Search for the cell housing the specified text and yield its [X, Y] center coordinate. 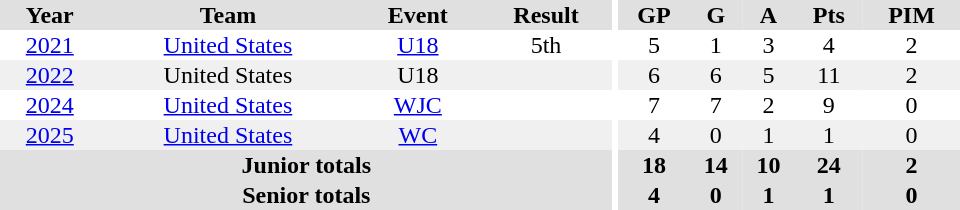
9 [829, 105]
10 [768, 165]
3 [768, 45]
Team [228, 15]
11 [829, 75]
G [716, 15]
24 [829, 165]
Event [418, 15]
Junior totals [306, 165]
Result [546, 15]
2024 [50, 105]
Pts [829, 15]
5th [546, 45]
Year [50, 15]
PIM [912, 15]
WJC [418, 105]
WC [418, 135]
2021 [50, 45]
GP [654, 15]
18 [654, 165]
2025 [50, 135]
Senior totals [306, 195]
14 [716, 165]
A [768, 15]
2022 [50, 75]
